Pinpoint the cell where the given text exists, returning its (x, y) midpoint coordinate. 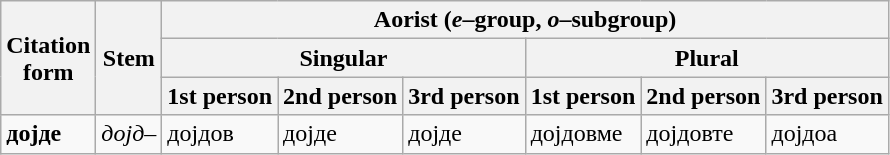
Stem (129, 58)
дојдов (220, 134)
дојдовте (704, 134)
дојдоа (827, 134)
Plural (706, 58)
дојд– (129, 134)
Aorist (е–group, о–subgroup) (526, 20)
дојдовме (583, 134)
Singular (344, 58)
Citationform (48, 58)
